From the cell containing the given text, extract its center point as [X, Y] coordinate. 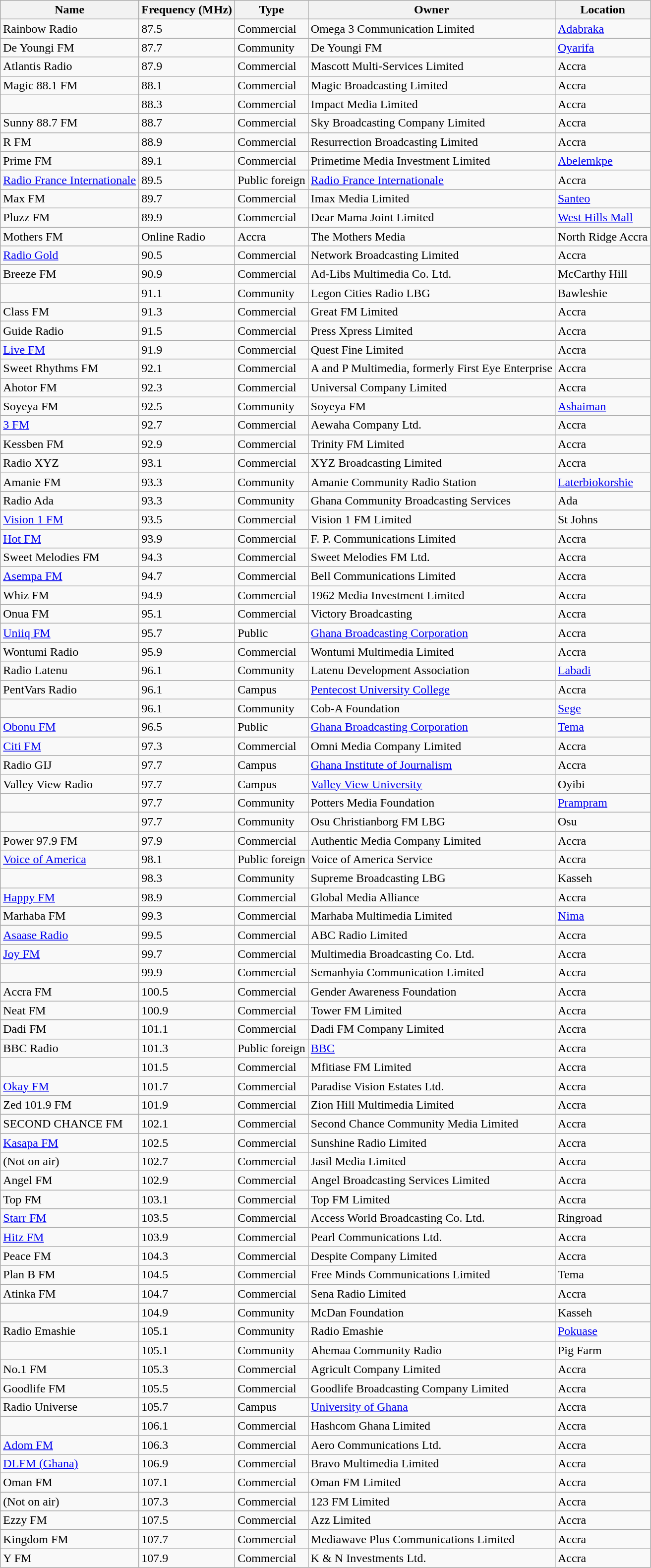
97.3 [187, 746]
Joy FM [69, 954]
88.1 [187, 85]
92.3 [187, 387]
Ashaiman [602, 406]
West Hills Mall [602, 217]
123 FM Limited [431, 1502]
Aewaha Company Ltd. [431, 425]
Hitz FM [69, 1237]
Trinity FM Limited [431, 444]
Whiz FM [69, 595]
Adabraka [602, 29]
Prampram [602, 803]
St Johns [602, 519]
91.5 [187, 331]
95.7 [187, 633]
Ezzy FM [69, 1520]
Sena Radio Limited [431, 1294]
Y FM [69, 1558]
Rainbow Radio [69, 29]
Access World Broadcasting Co. Ltd. [431, 1218]
Asaase Radio [69, 935]
Mfitiase FM Limited [431, 1067]
103.9 [187, 1237]
Ghana Institute of Journalism [431, 765]
Wontumi Multimedia Limited [431, 652]
95.1 [187, 614]
100.9 [187, 1010]
88.7 [187, 123]
Omni Media Company Limited [431, 746]
BBC Radio [69, 1048]
Sweet Melodies FM Ltd. [431, 558]
101.9 [187, 1105]
Vision 1 FM [69, 519]
Abelemkpe [602, 161]
101.1 [187, 1029]
Hashcom Ghana Limited [431, 1426]
Radio Ada [69, 501]
ABC Radio Limited [431, 935]
Despite Company Limited [431, 1256]
94.3 [187, 558]
Adom FM [69, 1445]
89.7 [187, 198]
Radio GIJ [69, 765]
101.7 [187, 1086]
1962 Media Investment Limited [431, 595]
Bell Communications Limited [431, 576]
University of Ghana [431, 1407]
Breeze FM [69, 274]
Dadi FM [69, 1029]
Citi FM [69, 746]
88.9 [187, 142]
PentVars Radio [69, 690]
98.3 [187, 878]
Pokuase [602, 1331]
Zed 101.9 FM [69, 1105]
102.1 [187, 1124]
Location [602, 10]
Happy FM [69, 897]
F. P. Communications Limited [431, 538]
89.5 [187, 180]
Radio Universe [69, 1407]
Primetime Media Investment Limited [431, 161]
Starr FM [69, 1218]
87.9 [187, 66]
Latenu Development Association [431, 671]
Sky Broadcasting Company Limited [431, 123]
R FM [69, 142]
Kingdom FM [69, 1539]
Sweet Rhythms FM [69, 369]
Prime FM [69, 161]
Ahemaa Community Radio [431, 1350]
93.9 [187, 538]
Top FM [69, 1199]
Hot FM [69, 538]
Tower FM Limited [431, 1010]
Resurrection Broadcasting Limited [431, 142]
Angel FM [69, 1181]
The Mothers Media [431, 237]
SECOND CHANCE FM [69, 1124]
Amanie FM [69, 482]
92.9 [187, 444]
104.5 [187, 1275]
XYZ Broadcasting Limited [431, 463]
Azz Limited [431, 1520]
Multimedia Broadcasting Co. Ltd. [431, 954]
Free Minds Communications Limited [431, 1275]
Amanie Community Radio Station [431, 482]
McDan Foundation [431, 1313]
K & N Investments Ltd. [431, 1558]
Owner [431, 10]
101.3 [187, 1048]
92.1 [187, 369]
102.9 [187, 1181]
Great FM Limited [431, 312]
Universal Company Limited [431, 387]
Live FM [69, 350]
Ad-Libs Multimedia Co. Ltd. [431, 274]
Cob-A Foundation [431, 708]
Kasapa FM [69, 1142]
Mothers FM [69, 237]
Name [69, 10]
92.7 [187, 425]
Valley View University [431, 784]
Marhaba FM [69, 916]
Jasil Media Limited [431, 1162]
Network Broadcasting Limited [431, 255]
Dear Mama Joint Limited [431, 217]
103.5 [187, 1218]
Laterbiokorshie [602, 482]
Top FM Limited [431, 1199]
107.1 [187, 1483]
104.3 [187, 1256]
89.1 [187, 161]
BBC [431, 1048]
Atinka FM [69, 1294]
Potters Media Foundation [431, 803]
Ahotor FM [69, 387]
Oman FM [69, 1483]
Ghana Community Broadcasting Services [431, 501]
Sunshine Radio Limited [431, 1142]
91.3 [187, 312]
106.3 [187, 1445]
94.7 [187, 576]
Ringroad [602, 1218]
Victory Broadcasting [431, 614]
McCarthy Hill [602, 274]
87.7 [187, 48]
Paradise Vision Estates Ltd. [431, 1086]
Mascott Multi-Services Limited [431, 66]
Quest Fine Limited [431, 350]
Wontumi Radio [69, 652]
Peace FM [69, 1256]
Zion Hill Multimedia Limited [431, 1105]
99.9 [187, 973]
Bawleshie [602, 293]
Oyarifa [602, 48]
107.3 [187, 1502]
Max FM [69, 198]
Supreme Broadcasting LBG [431, 878]
106.9 [187, 1464]
Okay FM [69, 1086]
Accra FM [69, 992]
Vision 1 FM Limited [431, 519]
Goodlife Broadcasting Company Limited [431, 1388]
No.1 FM [69, 1369]
102.7 [187, 1162]
Pig Farm [602, 1350]
99.5 [187, 935]
Magic Broadcasting Limited [431, 85]
Omega 3 Communication Limited [431, 29]
Mediawave Plus Communications Limited [431, 1539]
Asempa FM [69, 576]
Voice of America Service [431, 860]
Impact Media Limited [431, 104]
Semanhyia Communication Limited [431, 973]
91.9 [187, 350]
Uniiq FM [69, 633]
89.9 [187, 217]
Oyibi [602, 784]
87.5 [187, 29]
93.1 [187, 463]
North Ridge Accra [602, 237]
Oman FM Limited [431, 1483]
Online Radio [187, 237]
Guide Radio [69, 331]
102.5 [187, 1142]
Sunny 88.7 FM [69, 123]
Agricult Company Limited [431, 1369]
100.5 [187, 992]
107.5 [187, 1520]
Onua FM [69, 614]
Obonu FM [69, 727]
97.9 [187, 841]
Press Xpress Limited [431, 331]
Nima [602, 916]
Aero Communications Ltd. [431, 1445]
105.3 [187, 1369]
103.1 [187, 1199]
Legon Cities Radio LBG [431, 293]
96.5 [187, 727]
104.9 [187, 1313]
104.7 [187, 1294]
Kessben FM [69, 444]
DLFM (Ghana) [69, 1464]
Atlantis Radio [69, 66]
Radio Gold [69, 255]
Pluzz FM [69, 217]
Labadi [602, 671]
Second Chance Community Media Limited [431, 1124]
Pearl Communications Ltd. [431, 1237]
93.5 [187, 519]
99.3 [187, 916]
Dadi FM Company Limited [431, 1029]
Pentecost University College [431, 690]
Radio XYZ [69, 463]
106.1 [187, 1426]
90.5 [187, 255]
Imax Media Limited [431, 198]
Goodlife FM [69, 1388]
Angel Broadcasting Services Limited [431, 1181]
95.9 [187, 652]
Voice of America [69, 860]
Type [272, 10]
99.7 [187, 954]
92.5 [187, 406]
91.1 [187, 293]
Global Media Alliance [431, 897]
Marhaba Multimedia Limited [431, 916]
3 FM [69, 425]
Sweet Melodies FM [69, 558]
98.9 [187, 897]
Radio Latenu [69, 671]
105.5 [187, 1388]
101.5 [187, 1067]
94.9 [187, 595]
107.9 [187, 1558]
Neat FM [69, 1010]
Osu Christianborg FM LBG [431, 821]
Frequency (MHz) [187, 10]
A and P Multimedia, formerly First Eye Enterprise [431, 369]
Class FM [69, 312]
98.1 [187, 860]
Gender Awareness Foundation [431, 992]
Power 97.9 FM [69, 841]
Sege [602, 708]
Plan B FM [69, 1275]
88.3 [187, 104]
Valley View Radio [69, 784]
Authentic Media Company Limited [431, 841]
Magic 88.1 FM [69, 85]
90.9 [187, 274]
Osu [602, 821]
107.7 [187, 1539]
Bravo Multimedia Limited [431, 1464]
105.7 [187, 1407]
Santeo [602, 198]
Ada [602, 501]
